Provide the [X, Y] coordinate of the cell's center where the given text is located.  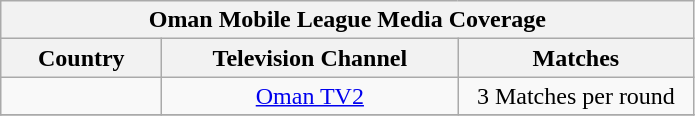
Television Channel [310, 58]
3 Matches per round [576, 96]
Matches [576, 58]
Oman Mobile League Media Coverage [348, 20]
Oman TV2 [310, 96]
Country [82, 58]
